Determine the [X, Y] coordinate at the center of the cell enclosing the given text.  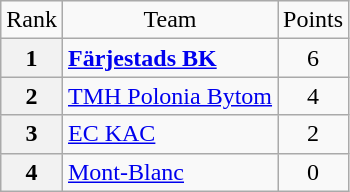
0 [314, 172]
TMH Polonia Bytom [170, 96]
Points [314, 20]
EC KAC [170, 134]
Rank [32, 20]
Team [170, 20]
6 [314, 58]
Färjestads BK [170, 58]
3 [32, 134]
Mont-Blanc [170, 172]
1 [32, 58]
